Identify which cell holds the provided text, then report its (X, Y) central coordinate. 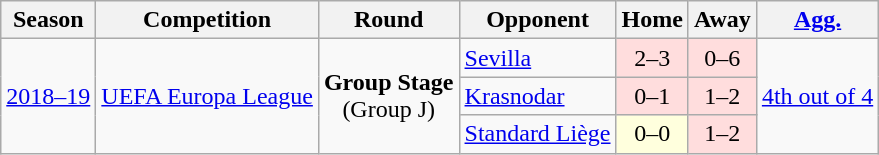
Sevilla (538, 58)
Krasnodar (538, 96)
Opponent (538, 20)
Group Stage(Group J) (388, 96)
Agg. (817, 20)
0–6 (722, 58)
UEFA Europa League (208, 96)
0–1 (652, 96)
Home (652, 20)
Competition (208, 20)
2018–19 (48, 96)
2–3 (652, 58)
Season (48, 20)
Standard Liège (538, 134)
Round (388, 20)
4th out of 4 (817, 96)
0–0 (652, 134)
Away (722, 20)
